Locate the cell with the specified text and output its [X, Y] center coordinate. 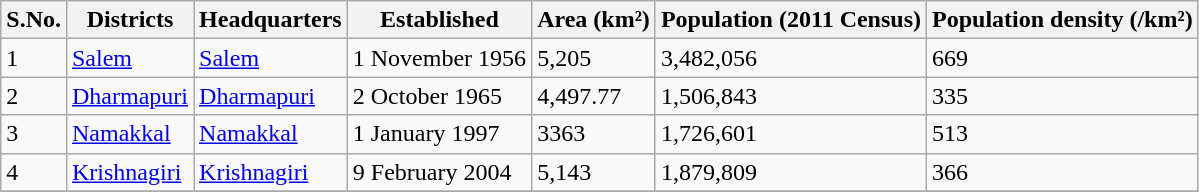
1 January 1997 [439, 134]
S.No. [34, 20]
2 [34, 96]
3363 [594, 134]
Established [439, 20]
1,726,601 [790, 134]
1 [34, 58]
4,497.77 [594, 96]
Headquarters [271, 20]
Area (km²) [594, 20]
669 [1063, 58]
3 [34, 134]
Population density (/km²) [1063, 20]
2 October 1965 [439, 96]
Population (2011 Census) [790, 20]
335 [1063, 96]
4 [34, 172]
5,143 [594, 172]
1 November 1956 [439, 58]
3,482,056 [790, 58]
5,205 [594, 58]
366 [1063, 172]
1,506,843 [790, 96]
9 February 2004 [439, 172]
1,879,809 [790, 172]
Districts [130, 20]
513 [1063, 134]
